Return the [x, y] coordinate for the center point of the cell that contains the specified text.  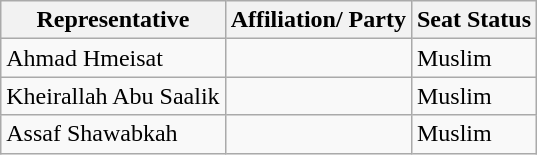
Seat Status [474, 20]
Assaf Shawabkah [113, 134]
Affiliation/ Party [318, 20]
Representative [113, 20]
Kheirallah Abu Saalik [113, 96]
Ahmad Hmeisat [113, 58]
